Output the [X, Y] coordinate of the center of the cell containing the given text.  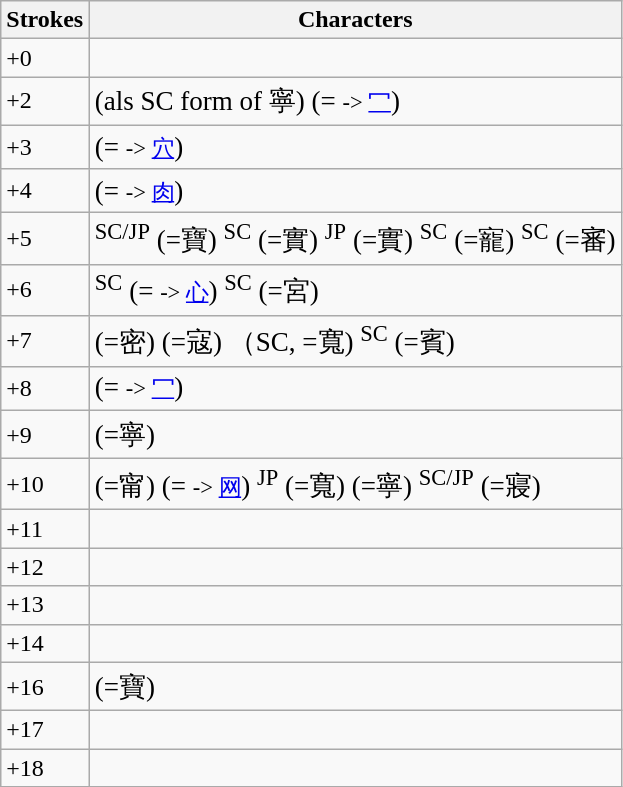
(= -> 穴) [356, 147]
+7 [45, 340]
+5 [45, 238]
Characters [356, 20]
SC/JP (=寶) SC (=實) JP (=實) SC (=寵) SC (=審) [356, 238]
+14 [45, 643]
+11 [45, 529]
+8 [45, 389]
(als SC form of 寧) (= -> 冖) [356, 101]
SC (= -> 心) SC (=宮) [356, 290]
(=甯) (= -> 网) JP (=寬) (=寧) SC/JP (=寢) [356, 484]
+16 [45, 686]
(= -> 肉) [356, 191]
+12 [45, 567]
+6 [45, 290]
(= -> 冖) [356, 389]
(=寶) [356, 686]
+17 [45, 729]
+0 [45, 58]
Strokes [45, 20]
+9 [45, 434]
+13 [45, 605]
+3 [45, 147]
(=寧) [356, 434]
(=密) (=寇) （SC, =寬) SC (=賓) [356, 340]
+10 [45, 484]
+2 [45, 101]
+18 [45, 767]
+4 [45, 191]
